Provide the [x, y] coordinate of the cell's center where the given text is located.  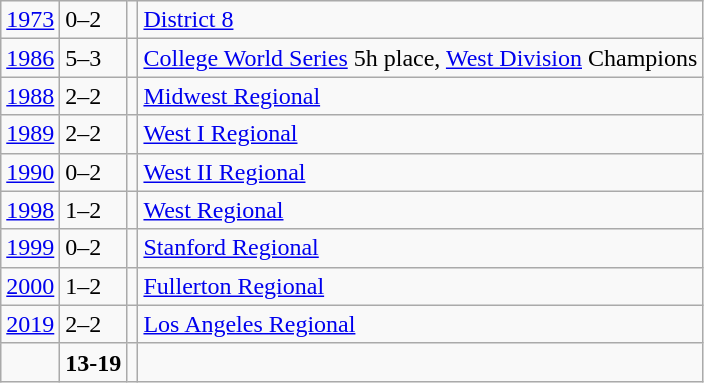
Stanford Regional [420, 248]
1998 [30, 210]
5–3 [94, 58]
13-19 [94, 362]
West I Regional [420, 134]
Fullerton Regional [420, 286]
1973 [30, 20]
1988 [30, 96]
West II Regional [420, 172]
Los Angeles Regional [420, 324]
1989 [30, 134]
2000 [30, 286]
1986 [30, 58]
Midwest Regional [420, 96]
1990 [30, 172]
District 8 [420, 20]
2019 [30, 324]
1999 [30, 248]
West Regional [420, 210]
College World Series 5h place, West Division Champions [420, 58]
